Find where the given text appears and provide that cell's center as [X, Y] coordinate. 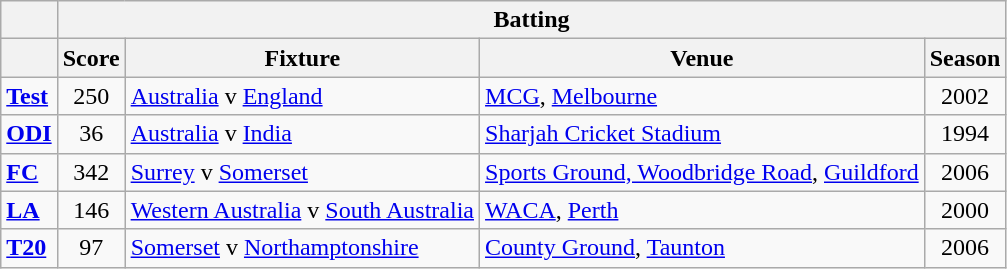
1994 [965, 134]
Score [91, 58]
2002 [965, 96]
250 [91, 96]
342 [91, 172]
Test [29, 96]
LA [29, 210]
MCG, Melbourne [702, 96]
Season [965, 58]
Somerset v Northamptonshire [302, 248]
Batting [532, 20]
2000 [965, 210]
Australia v England [302, 96]
Fixture [302, 58]
146 [91, 210]
Surrey v Somerset [302, 172]
County Ground, Taunton [702, 248]
Sports Ground, Woodbridge Road, Guildford [702, 172]
Venue [702, 58]
WACA, Perth [702, 210]
ODI [29, 134]
97 [91, 248]
T20 [29, 248]
FC [29, 172]
Australia v India [302, 134]
36 [91, 134]
Western Australia v South Australia [302, 210]
Sharjah Cricket Stadium [702, 134]
